Extract the [x, y] coordinate from the center of the cell holding the provided text.  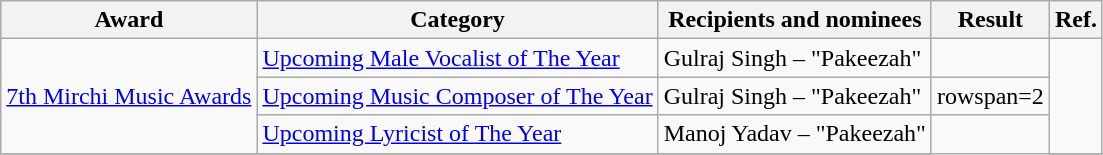
Ref. [1076, 20]
Award [129, 20]
Recipients and nominees [794, 20]
Upcoming Lyricist of The Year [458, 134]
Upcoming Male Vocalist of The Year [458, 58]
Manoj Yadav – "Pakeezah" [794, 134]
Result [990, 20]
rowspan=2 [990, 96]
Upcoming Music Composer of The Year [458, 96]
7th Mirchi Music Awards [129, 96]
Category [458, 20]
